Search for the cell housing the specified text and yield its (X, Y) center coordinate. 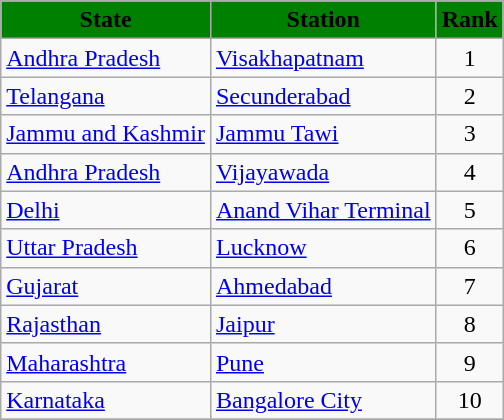
Jammu Tawi (323, 134)
8 (470, 324)
6 (470, 248)
Bangalore City (323, 400)
Anand Vihar Terminal (323, 210)
Pune (323, 362)
2 (470, 96)
7 (470, 286)
1 (470, 58)
Maharashtra (106, 362)
Jaipur (323, 324)
Secunderabad (323, 96)
Ahmedabad (323, 286)
State (106, 20)
Delhi (106, 210)
Visakhapatnam (323, 58)
Vijayawada (323, 172)
Station (323, 20)
Karnataka (106, 400)
Lucknow (323, 248)
Gujarat (106, 286)
5 (470, 210)
Rajasthan (106, 324)
Uttar Pradesh (106, 248)
9 (470, 362)
4 (470, 172)
Rank (470, 20)
10 (470, 400)
Jammu and Kashmir (106, 134)
3 (470, 134)
Telangana (106, 96)
